Scan for the cell matching the given text and deliver its [X, Y] coordinate at center. 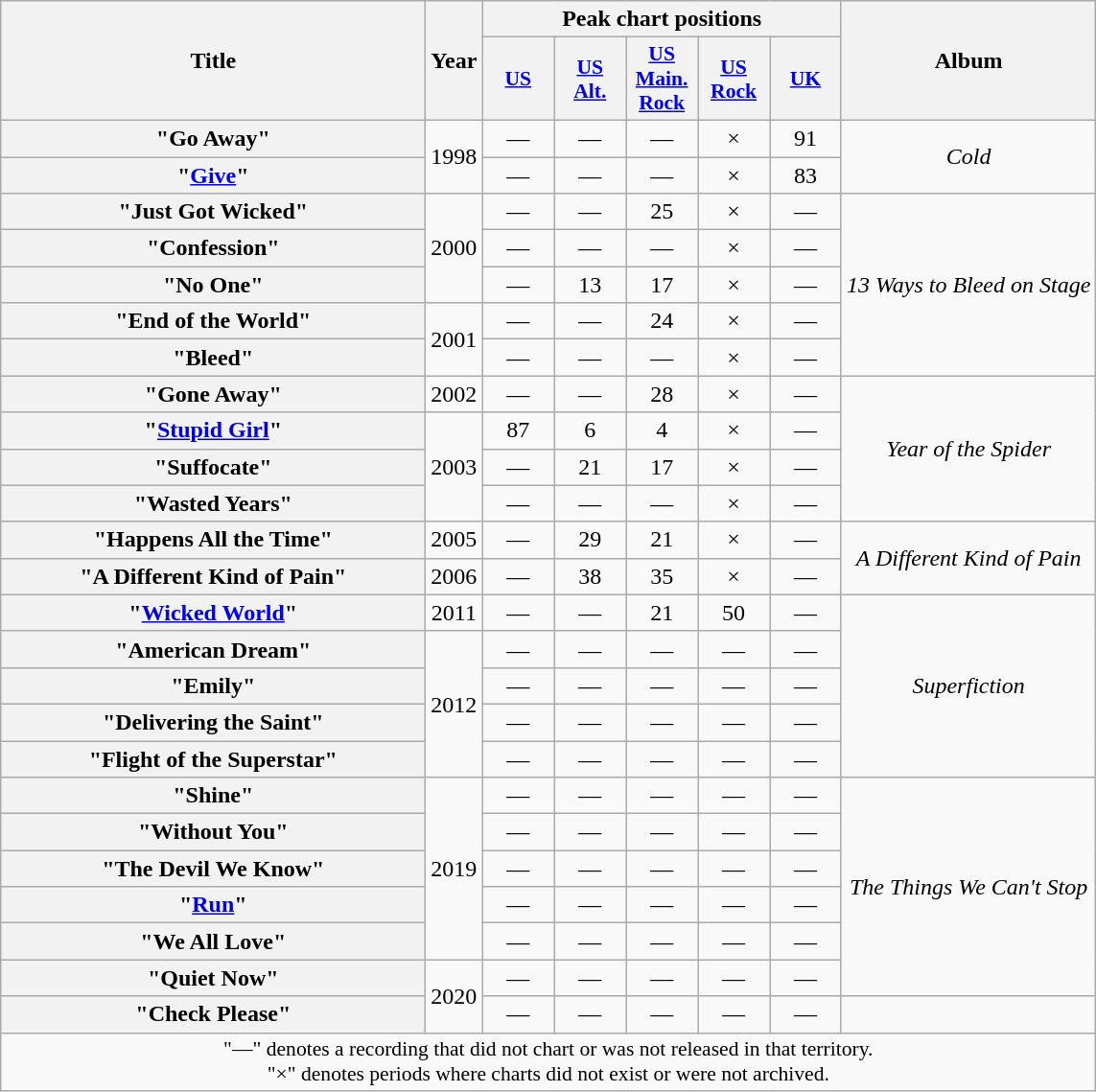
"Wicked World" [213, 613]
"Go Away" [213, 138]
"The Devil We Know" [213, 869]
"Run" [213, 905]
Year of the Spider [968, 449]
"Emily" [213, 685]
87 [518, 430]
2012 [455, 704]
2020 [455, 996]
2019 [455, 869]
UK [805, 79]
"—" denotes a recording that did not chart or was not released in that territory."×" denotes periods where charts did not exist or were not archived. [548, 1062]
"Gone Away" [213, 394]
29 [591, 540]
Peak chart positions [662, 19]
"Confession" [213, 248]
USAlt. [591, 79]
"Stupid Girl" [213, 430]
13 [591, 285]
Title [213, 61]
USRock [735, 79]
"No One" [213, 285]
"Give" [213, 175]
"Just Got Wicked" [213, 212]
1998 [455, 156]
"A Different Kind of Pain" [213, 576]
"We All Love" [213, 941]
28 [662, 394]
2002 [455, 394]
"End of the World" [213, 321]
A Different Kind of Pain [968, 558]
"Suffocate" [213, 467]
"Wasted Years" [213, 503]
2005 [455, 540]
6 [591, 430]
Year [455, 61]
Album [968, 61]
38 [591, 576]
The Things We Can't Stop [968, 887]
"American Dream" [213, 649]
"Bleed" [213, 358]
91 [805, 138]
24 [662, 321]
"Check Please" [213, 1014]
2001 [455, 339]
2000 [455, 248]
"Quiet Now" [213, 978]
Cold [968, 156]
2003 [455, 467]
2006 [455, 576]
"Happens All the Time" [213, 540]
"Without You" [213, 832]
4 [662, 430]
25 [662, 212]
US [518, 79]
13 Ways to Bleed on Stage [968, 285]
"Delivering the Saint" [213, 722]
2011 [455, 613]
83 [805, 175]
"Shine" [213, 796]
USMain. Rock [662, 79]
Superfiction [968, 685]
50 [735, 613]
"Flight of the Superstar" [213, 758]
35 [662, 576]
